Return (x, y) of the center of cell containing provided text 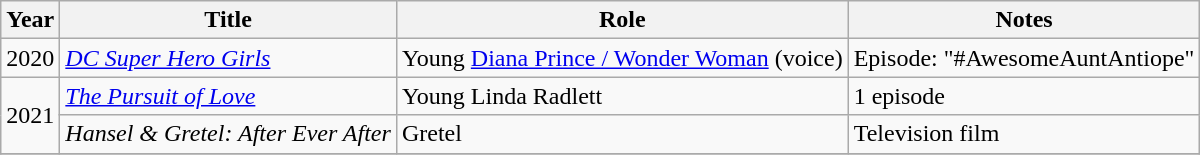
Episode: "#AwesomeAuntAntiope" (1024, 58)
Title (228, 20)
Gretel (622, 134)
Hansel & Gretel: After Ever After (228, 134)
Year (30, 20)
The Pursuit of Love (228, 96)
Television film (1024, 134)
2021 (30, 115)
Notes (1024, 20)
Role (622, 20)
Young Linda Radlett (622, 96)
1 episode (1024, 96)
Young Diana Prince / Wonder Woman (voice) (622, 58)
DC Super Hero Girls (228, 58)
2020 (30, 58)
